Identify which cell holds the provided text, then report its [X, Y] central coordinate. 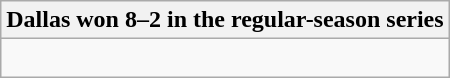
Dallas won 8–2 in the regular-season series [225, 20]
